Capture the cell that displays the provided text and extract its [x, y] central coordinate. 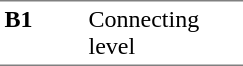
B1 [42, 33]
Connecting level [164, 33]
